Output the [x, y] coordinate of the center of the cell containing the given text.  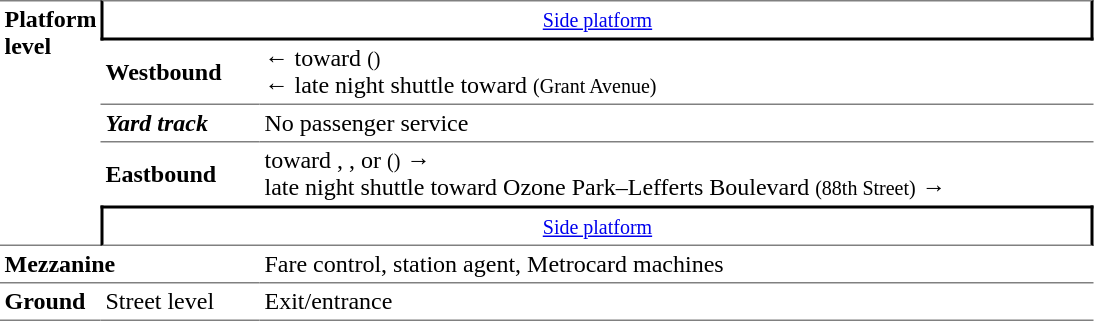
toward , , or () → late night shuttle toward Ozone Park–Lefferts Boulevard (88th Street) → [677, 173]
Mezzanine [130, 265]
Westbound [180, 72]
Fare control, station agent, Metrocard machines [677, 265]
Platform level [50, 123]
No passenger service [677, 123]
Eastbound [180, 173]
Yard track [180, 123]
← toward ()← late night shuttle toward (Grant Avenue) [677, 72]
